Detect which cell encompasses the target text, then output its (X, Y) center coordinate. 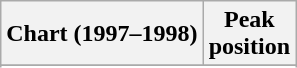
Peakposition (249, 34)
Chart (1997–1998) (102, 34)
